From the cell containing the given text, extract its center point as (x, y) coordinate. 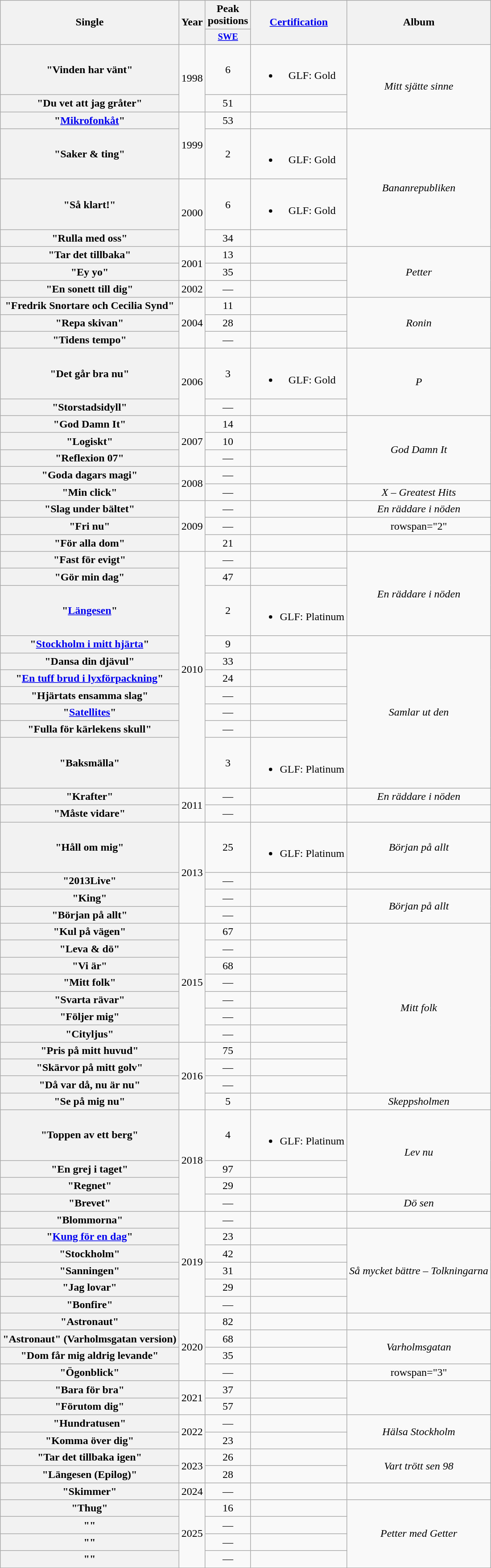
"Saker & ting" (90, 154)
"Så klart!" (90, 204)
"Reflexion 07" (90, 458)
"Kul på vägen" (90, 932)
2004 (192, 323)
"Pris på mitt huvud" (90, 1050)
1998 (192, 78)
2023 (192, 1466)
Petter (419, 272)
25 (228, 847)
"Slag under bältet" (90, 509)
"Början på allt" (90, 915)
2025 (192, 1534)
2019 (192, 1262)
Dö sen (419, 1203)
"Fri nu" (90, 526)
"Toppen av ett berg" (90, 1135)
31 (228, 1271)
Hälsa Stockholm (419, 1432)
"Gör min dag" (90, 577)
"Sanningen" (90, 1271)
"Komma över dig" (90, 1440)
"Logiskt" (90, 441)
2018 (192, 1161)
2022 (192, 1432)
Vart trött sen 98 (419, 1466)
Lev nu (419, 1152)
34 (228, 238)
rowspan="2" (419, 526)
14 (228, 424)
97 (228, 1169)
"Blommorna" (90, 1220)
"Astronaut" (Varholmsgatan version) (90, 1338)
2015 (192, 983)
2007 (192, 441)
67 (228, 932)
2024 (192, 1491)
Ronin (419, 323)
47 (228, 577)
SWE (228, 37)
"God Damn It" (90, 424)
"Satellites" (90, 712)
Bananrepubliken (419, 188)
"Tidens tempo" (90, 340)
"Leva & dö" (90, 949)
57 (228, 1406)
"Längesen (Epilog)" (90, 1474)
"För alla dom" (90, 543)
10 (228, 441)
"Goda dagars magi" (90, 475)
"Svarta rävar" (90, 1000)
"Baksmälla" (90, 762)
11 (228, 306)
"Håll om mig" (90, 847)
75 (228, 1050)
"Hundratusen" (90, 1424)
"Se på mig nu" (90, 1101)
26 (228, 1457)
"Astronaut" (90, 1321)
2010 (192, 670)
Så mycket bättre – Tolkningarna (419, 1271)
13 (228, 255)
P (419, 382)
Year (192, 22)
1999 (192, 145)
Certification (299, 22)
Varholmsgatan (419, 1347)
42 (228, 1254)
2000 (192, 213)
"Följer mig" (90, 1017)
24 (228, 678)
"Stockholm" (90, 1254)
Single (90, 22)
"Tar det tillbaka" (90, 255)
"Måste vidare" (90, 814)
X – Greatest Hits (419, 492)
82 (228, 1321)
2008 (192, 484)
"Tar det tillbaka igen" (90, 1457)
"Du vet att jag gråter" (90, 103)
"Förutom dig" (90, 1406)
"Längesen" (90, 611)
2021 (192, 1398)
"Regnet" (90, 1186)
51 (228, 103)
21 (228, 543)
"Krafter" (90, 796)
"Vinden har vänt" (90, 70)
"Mikrofonkåt" (90, 120)
"Brevet" (90, 1203)
2016 (192, 1076)
9 (228, 644)
rowspan="3" (419, 1372)
4 (228, 1135)
"Bara för bra" (90, 1389)
"Det går bra nu" (90, 374)
"Cityljus" (90, 1033)
2009 (192, 526)
"King" (90, 898)
Mitt folk (419, 1008)
"Ögonblick" (90, 1372)
2013 (192, 873)
"Mitt folk" (90, 983)
"Rulla med oss" (90, 238)
16 (228, 1508)
"Fulla för kärlekens skull" (90, 729)
Peak positions (228, 15)
2001 (192, 263)
"Thug" (90, 1508)
"En sonett till dig" (90, 289)
"Hjärtats ensamma slag" (90, 695)
2006 (192, 382)
2002 (192, 289)
"Vi är" (90, 966)
37 (228, 1389)
God Damn It (419, 449)
Petter med Getter (419, 1534)
"Dom får mig aldrig levande" (90, 1355)
5 (228, 1101)
"Storstadsidyll" (90, 407)
Mitt sjätte sinne (419, 86)
"Ey yo" (90, 272)
2011 (192, 805)
"Då var då, nu är nu" (90, 1084)
"Dansa din djävul" (90, 661)
53 (228, 120)
"Repa skivan" (90, 323)
"Min click" (90, 492)
2020 (192, 1347)
33 (228, 661)
Samlar ut den (419, 712)
"En grej i taget" (90, 1169)
"Bonfire" (90, 1305)
"Fast för evigt" (90, 560)
"Skimmer" (90, 1491)
"Kung för en dag" (90, 1237)
"Jag lovar" (90, 1288)
"Skärvor på mitt golv" (90, 1067)
Skeppsholmen (419, 1101)
Album (419, 22)
"Stockholm i mitt hjärta" (90, 644)
"En tuff brud i lyxförpackning" (90, 678)
"Fredrik Snortare och Cecilia Synd" (90, 306)
"2013Live" (90, 881)
